Extract the [X, Y] coordinate from the center of the cell holding the provided text.  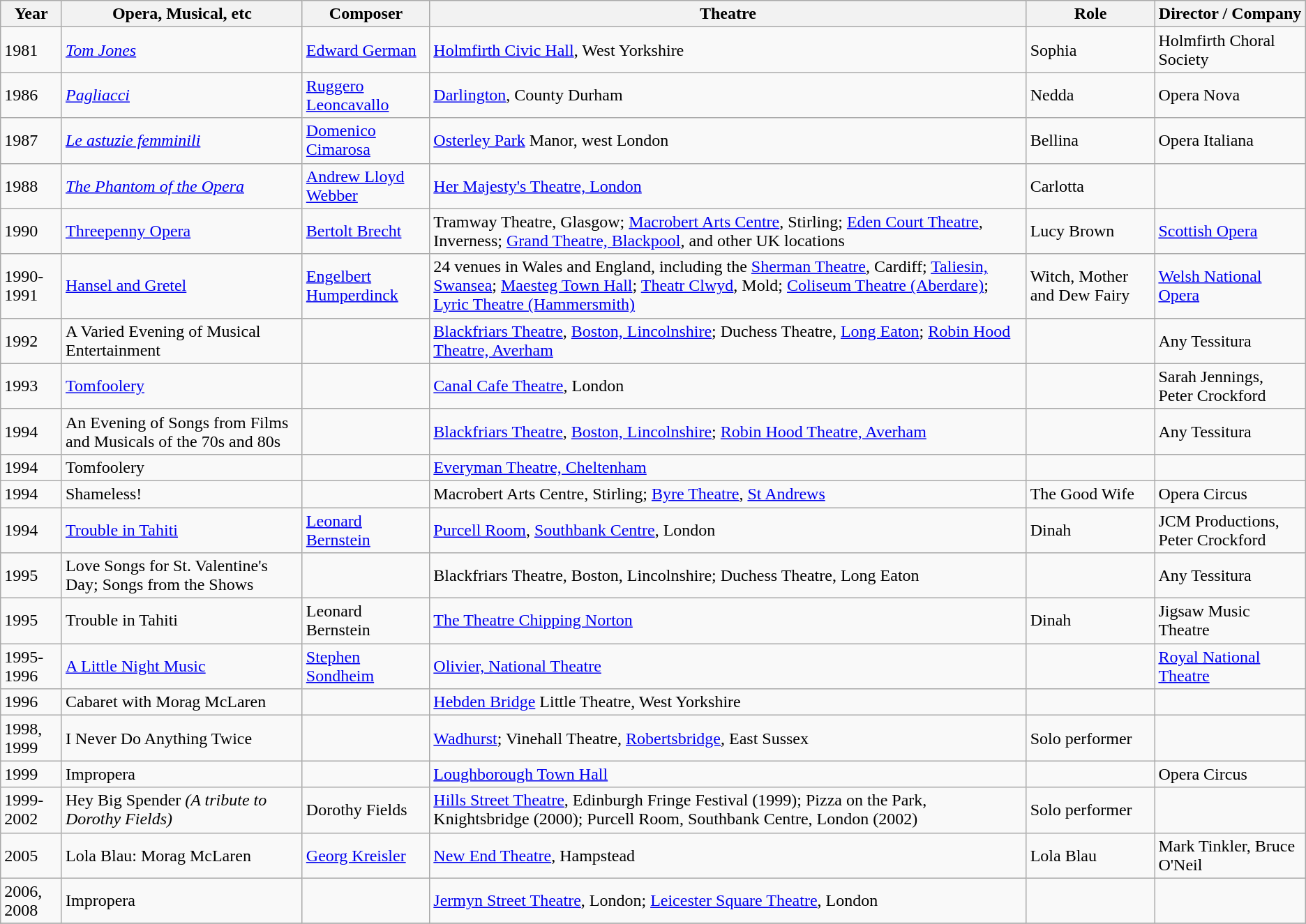
Blackfriars Theatre, Boston, Lincolnshire; Duchess Theatre, Long Eaton [728, 576]
Tramway Theatre, Glasgow; Macrobert Arts Centre, Stirling; Eden Court Theatre, Inverness; Grand Theatre, Blackpool, and other UK locations [728, 232]
Threepenny Opera [181, 232]
2005 [31, 855]
Sophia [1090, 50]
Darlington, County Durham [728, 95]
Georg Kreisler [366, 855]
Hey Big Spender (A tribute to Dorothy Fields) [181, 810]
Andrew Lloyd Webber [366, 185]
I Never Do Anything Twice [181, 738]
Engelbert Humperdinck [366, 286]
Purcell Room, Southbank Centre, London [728, 530]
Tom Jones [181, 50]
Lola Blau [1090, 855]
Loughborough Town Hall [728, 774]
Holmfirth Choral Society [1230, 50]
Lucy Brown [1090, 232]
Bertolt Brecht [366, 232]
Lola Blau: Morag McLaren [181, 855]
1988 [31, 185]
Bellina [1090, 141]
Macrobert Arts Centre, Stirling; Byre Theatre, St Andrews [728, 494]
Mark Tinkler, Bruce O'Neil [1230, 855]
1999-2002 [31, 810]
Scottish Opera [1230, 232]
1996 [31, 702]
Witch, Mother and Dew Fairy [1090, 286]
Blackfriars Theatre, Boston, Lincolnshire; Duchess Theatre, Long Eaton; Robin Hood Theatre, Averham [728, 340]
1998, 1999 [31, 738]
1992 [31, 340]
Opera, Musical, etc [181, 14]
Welsh National Opera [1230, 286]
1986 [31, 95]
1999 [31, 774]
Role [1090, 14]
Stephen Sondheim [366, 667]
The Phantom of the Opera [181, 185]
1993 [31, 386]
Edward German [366, 50]
The Good Wife [1090, 494]
Shameless! [181, 494]
Hills Street Theatre, Edinburgh Fringe Festival (1999); Pizza on the Park, Knightsbridge (2000); Purcell Room, Southbank Centre, London (2002) [728, 810]
Sarah Jennings, Peter Crockford [1230, 386]
Pagliacci [181, 95]
New End Theatre, Hampstead [728, 855]
Nedda [1090, 95]
Canal Cafe Theatre, London [728, 386]
1995-1996 [31, 667]
Hebden Bridge Little Theatre, West Yorkshire [728, 702]
Carlotta [1090, 185]
A Varied Evening of Musical Entertainment [181, 340]
Blackfriars Theatre, Boston, Lincolnshire; Robin Hood Theatre, Averham [728, 431]
Dorothy Fields [366, 810]
Love Songs for St. Valentine's Day; Songs from the Shows [181, 576]
A Little Night Music [181, 667]
1990 [31, 232]
Everyman Theatre, Cheltenham [728, 467]
Domenico Cimarosa [366, 141]
Composer [366, 14]
1987 [31, 141]
Jigsaw Music Theatre [1230, 621]
1981 [31, 50]
Her Majesty's Theatre, London [728, 185]
Director / Company [1230, 14]
Theatre [728, 14]
Osterley Park Manor, west London [728, 141]
The Theatre Chipping Norton [728, 621]
1990-1991 [31, 286]
Ruggero Leoncavallo [366, 95]
Hansel and Gretel [181, 286]
Jermyn Street Theatre, London; Leicester Square Theatre, London [728, 901]
Opera Italiana [1230, 141]
2006, 2008 [31, 901]
Holmfirth Civic Hall, West Yorkshire [728, 50]
Wadhurst; Vinehall Theatre, Robertsbridge, East Sussex [728, 738]
JCM Productions, Peter Crockford [1230, 530]
Olivier, National Theatre [728, 667]
An Evening of Songs from Films and Musicals of the 70s and 80s [181, 431]
Year [31, 14]
Le astuzie femminili [181, 141]
Opera Nova [1230, 95]
Cabaret with Morag McLaren [181, 702]
Royal National Theatre [1230, 667]
